Pinpoint the cell where the given text exists, returning its [X, Y] midpoint coordinate. 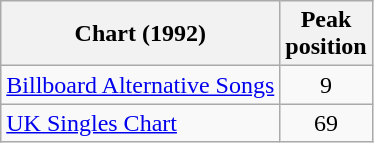
9 [326, 85]
Peakposition [326, 34]
69 [326, 123]
UK Singles Chart [140, 123]
Billboard Alternative Songs [140, 85]
Chart (1992) [140, 34]
